Provide the [X, Y] coordinate of the cell's center where the given text is located.  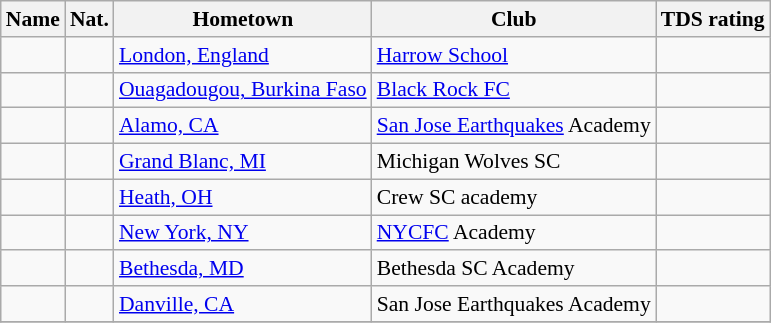
Hometown [243, 19]
Heath, OH [243, 197]
TDS rating [713, 19]
NYCFC Academy [514, 233]
Ouagadougou, Burkina Faso [243, 90]
Harrow School [514, 55]
Danville, CA [243, 304]
New York, NY [243, 233]
Club [514, 19]
Grand Blanc, MI [243, 162]
Crew SC academy [514, 197]
Bethesda SC Academy [514, 269]
Michigan Wolves SC [514, 162]
Bethesda, MD [243, 269]
Alamo, CA [243, 126]
Nat. [90, 19]
Name [33, 19]
Black Rock FC [514, 90]
London, England [243, 55]
